Identify which cell holds the provided text, then report its (x, y) central coordinate. 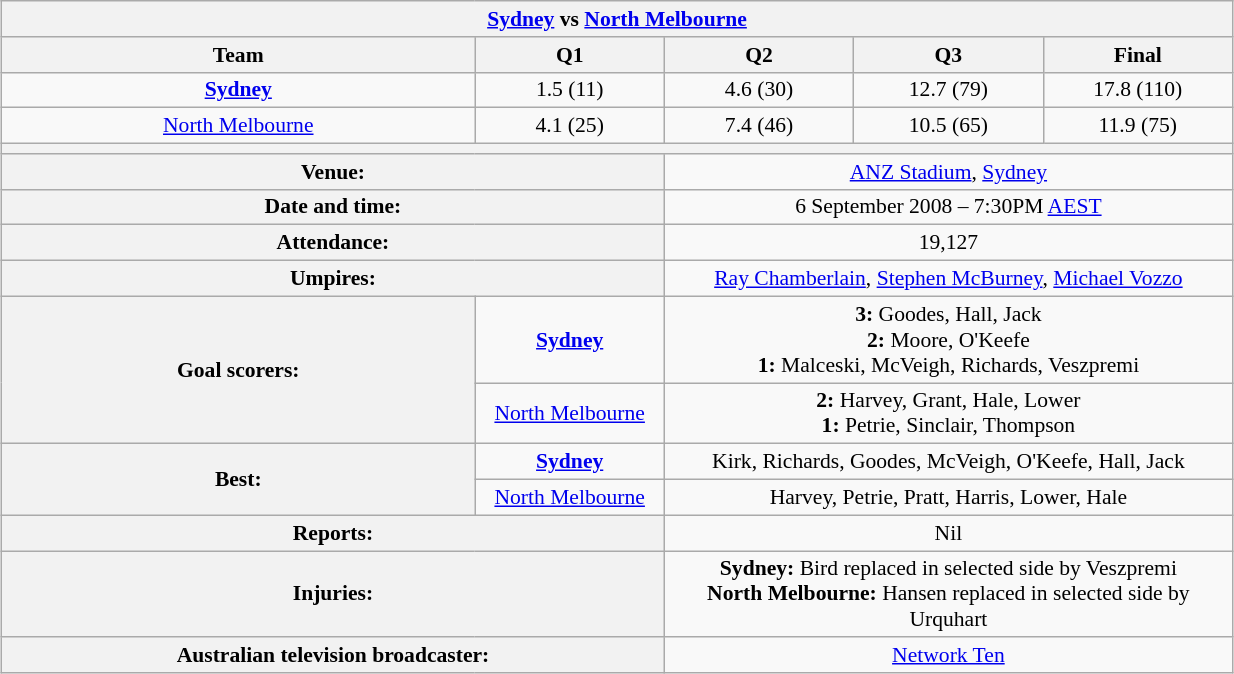
Goal scorers: (238, 370)
17.8 (110) (1138, 90)
Q1 (570, 55)
Sydney: Bird replaced in selected side by VeszpremiNorth Melbourne: Hansen replaced in selected side by Urquhart (948, 594)
Date and time: (334, 207)
4.1 (25) (570, 126)
Reports: (334, 533)
Kirk, Richards, Goodes, McVeigh, O'Keefe, Hall, Jack (948, 462)
3: Goodes, Hall, Jack2: Moore, O'Keefe1: Malceski, McVeigh, Richards, Veszpremi (948, 340)
Network Ten (948, 656)
Ray Chamberlain, Stephen McBurney, Michael Vozzo (948, 279)
Injuries: (334, 594)
4.6 (30) (758, 90)
2: Harvey, Grant, Hale, Lower1: Petrie, Sinclair, Thompson (948, 414)
Venue: (334, 172)
6 September 2008 – 7:30PM AEST (948, 207)
7.4 (46) (758, 126)
10.5 (65) (948, 126)
Harvey, Petrie, Pratt, Harris, Lower, Hale (948, 498)
Attendance: (334, 243)
Nil (948, 533)
12.7 (79) (948, 90)
Best: (238, 480)
Final (1138, 55)
Q3 (948, 55)
Australian television broadcaster: (334, 656)
Sydney vs North Melbourne (618, 19)
11.9 (75) (1138, 126)
ANZ Stadium, Sydney (948, 172)
Q2 (758, 55)
Umpires: (334, 279)
19,127 (948, 243)
1.5 (11) (570, 90)
Team (238, 55)
